Detect which cell encompasses the target text, then output its [X, Y] center coordinate. 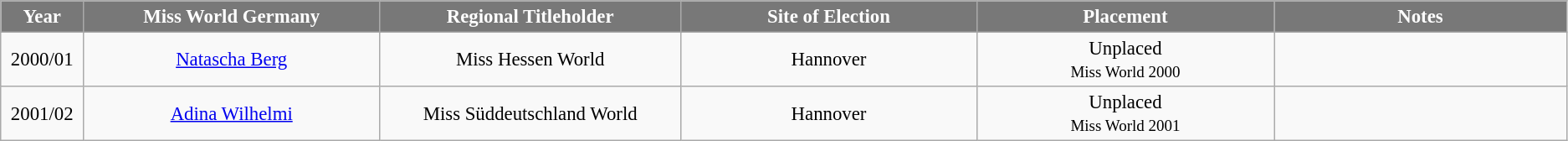
2001/02 [42, 114]
Miss Süddeutschland World [530, 114]
Site of Election [829, 17]
Adina Wilhelmi [232, 114]
2000/01 [42, 60]
Notes [1420, 17]
Natascha Berg [232, 60]
Miss World Germany [232, 17]
UnplacedMiss World 2000 [1125, 60]
Regional Titleholder [530, 17]
Placement [1125, 17]
Miss Hessen World [530, 60]
Year [42, 17]
UnplacedMiss World 2001 [1125, 114]
